Find where the given text appears and provide that cell's center as [X, Y] coordinate. 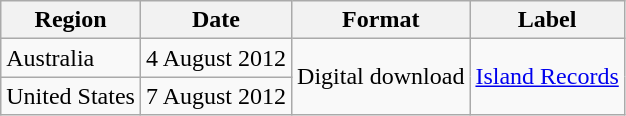
Date [216, 20]
Region [71, 20]
Australia [71, 58]
United States [71, 96]
Format [381, 20]
Label [547, 20]
4 August 2012 [216, 58]
Island Records [547, 77]
Digital download [381, 77]
7 August 2012 [216, 96]
